Capture the cell that displays the provided text and extract its (x, y) central coordinate. 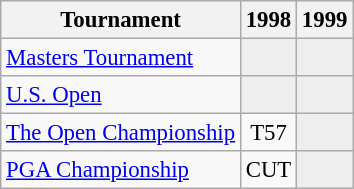
The Open Championship (121, 133)
T57 (268, 133)
Masters Tournament (121, 58)
1998 (268, 20)
U.S. Open (121, 95)
CUT (268, 170)
PGA Championship (121, 170)
Tournament (121, 20)
1999 (325, 20)
